Return [x, y] of the center of cell containing provided text 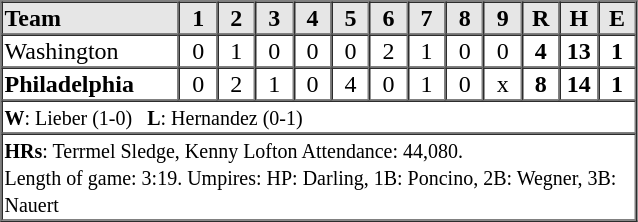
HRs: Terrmel Sledge, Kenny Lofton Attendance: 44,080.Length of game: 3:19. Umpires: HP: Darling, 1B: Poncino, 2B: Wegner, 3B: Nauert [319, 178]
14 [579, 84]
13 [579, 50]
Team [91, 18]
H [579, 18]
9 [503, 18]
R [541, 18]
Philadelphia [91, 84]
x [503, 84]
5 [350, 18]
W: Lieber (1-0) L: Hernandez (0-1) [319, 116]
6 [388, 18]
7 [427, 18]
E [617, 18]
3 [274, 18]
Washington [91, 50]
